Identify which cell holds the provided text, then report its [X, Y] central coordinate. 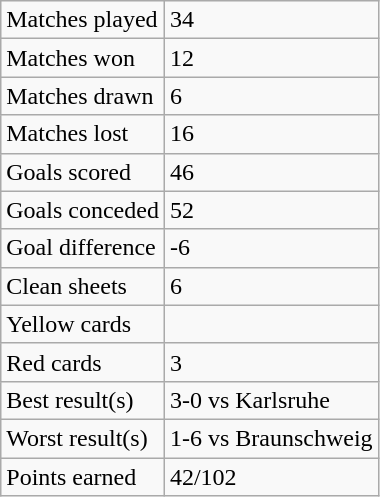
42/102 [271, 477]
34 [271, 20]
Matches played [83, 20]
-6 [271, 248]
Red cards [83, 362]
12 [271, 58]
Matches drawn [83, 96]
Yellow cards [83, 324]
Points earned [83, 477]
16 [271, 134]
Goals conceded [83, 210]
Goals scored [83, 172]
46 [271, 172]
1-6 vs Braunschweig [271, 438]
Worst result(s) [83, 438]
Goal difference [83, 248]
Matches lost [83, 134]
3-0 vs Karlsruhe [271, 400]
Matches won [83, 58]
52 [271, 210]
3 [271, 362]
Clean sheets [83, 286]
Best result(s) [83, 400]
